Return the (x, y) coordinate for the center point of the cell that contains the specified text.  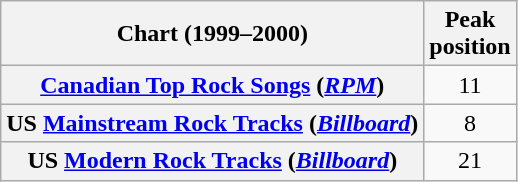
21 (470, 161)
8 (470, 123)
11 (470, 85)
US Mainstream Rock Tracks (Billboard) (212, 123)
Peakposition (470, 34)
Chart (1999–2000) (212, 34)
Canadian Top Rock Songs (RPM) (212, 85)
US Modern Rock Tracks (Billboard) (212, 161)
